Find where the given text appears and provide that cell's center as (x, y) coordinate. 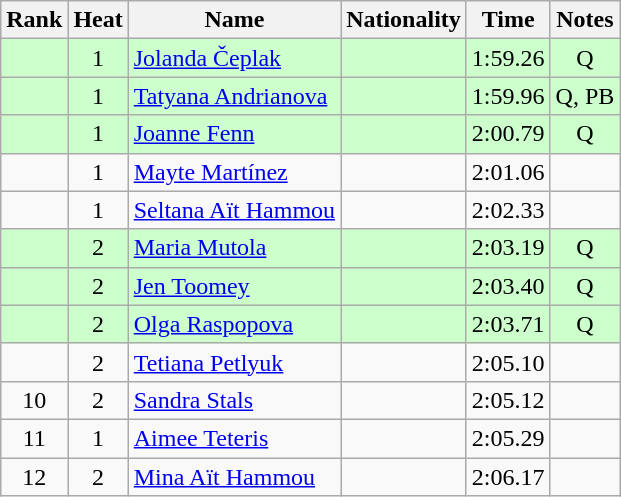
Jen Toomey (234, 286)
11 (34, 438)
Name (234, 20)
Heat (98, 20)
Sandra Stals (234, 400)
2:05.29 (508, 438)
2:01.06 (508, 172)
2:03.40 (508, 286)
Joanne Fenn (234, 134)
Mina Aït Hammou (234, 477)
2:05.10 (508, 362)
Mayte Martínez (234, 172)
Notes (585, 20)
Tetiana Petlyuk (234, 362)
Rank (34, 20)
Jolanda Čeplak (234, 58)
2:02.33 (508, 210)
Q, PB (585, 96)
2:05.12 (508, 400)
Seltana Aït Hammou (234, 210)
12 (34, 477)
Time (508, 20)
2:03.19 (508, 248)
2:00.79 (508, 134)
Maria Mutola (234, 248)
Nationality (404, 20)
2:03.71 (508, 324)
1:59.96 (508, 96)
2:06.17 (508, 477)
Aimee Teteris (234, 438)
Tatyana Andrianova (234, 96)
Olga Raspopova (234, 324)
1:59.26 (508, 58)
10 (34, 400)
